Identify which cell holds the provided text, then report its (X, Y) central coordinate. 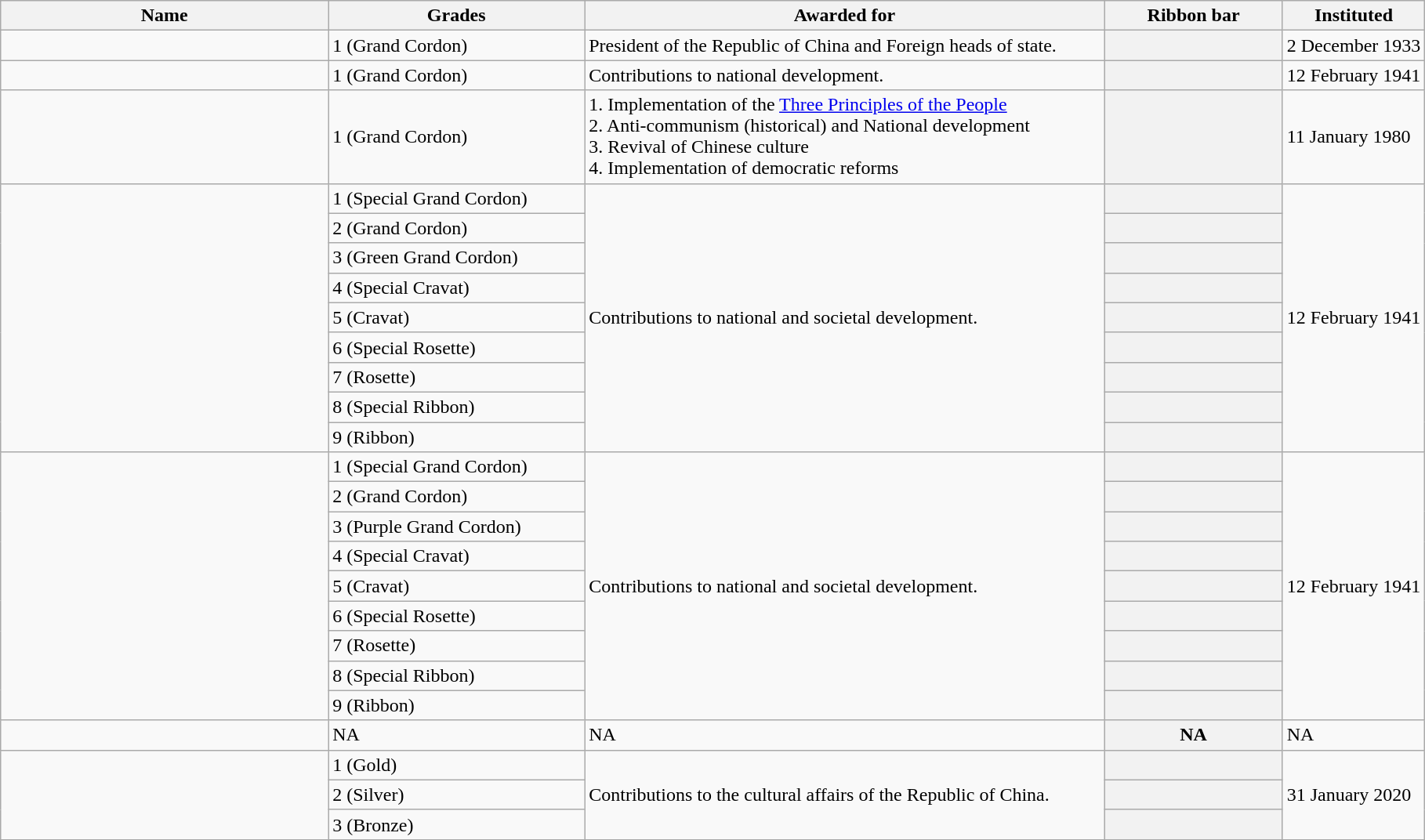
11 January 1980 (1354, 136)
Awarded for (845, 16)
31 January 2020 (1354, 795)
Name (165, 16)
2 December 1933 (1354, 45)
Contributions to the cultural affairs of the Republic of China. (845, 795)
3 (Green Grand Cordon) (456, 258)
3 (Bronze) (456, 824)
Contributions to national development. (845, 75)
3 (Purple Grand Cordon) (456, 527)
President of the Republic of China and Foreign heads of state. (845, 45)
Grades (456, 16)
Instituted (1354, 16)
1 (Gold) (456, 765)
2 (Silver) (456, 795)
Ribbon bar (1193, 16)
